Search for the cell housing the specified text and yield its [X, Y] center coordinate. 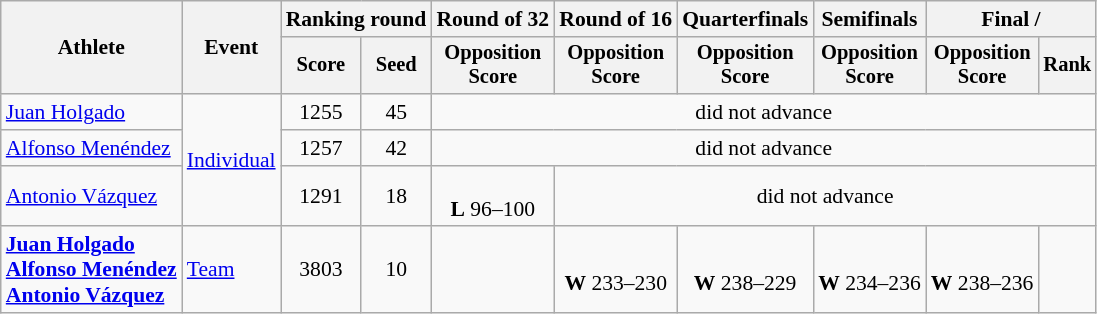
1291 [322, 196]
45 [396, 112]
10 [396, 270]
Round of 32 [492, 19]
Rank [1067, 66]
1255 [322, 112]
W 233–230 [616, 270]
L 96–100 [492, 196]
W 238–236 [982, 270]
Quarterfinals [745, 19]
42 [396, 148]
Athlete [92, 48]
3803 [322, 270]
18 [396, 196]
Score [322, 66]
Seed [396, 66]
Team [232, 270]
Semifinals [870, 19]
1257 [322, 148]
Round of 16 [616, 19]
Individual [232, 160]
W 238–229 [745, 270]
Juan Holgado [92, 112]
Event [232, 48]
W 234–236 [870, 270]
Ranking round [356, 19]
Alfonso Menéndez [92, 148]
Final / [1011, 19]
Antonio Vázquez [92, 196]
Juan HolgadoAlfonso MenéndezAntonio Vázquez [92, 270]
